Output the [x, y] coordinate of the center of the cell containing the given text.  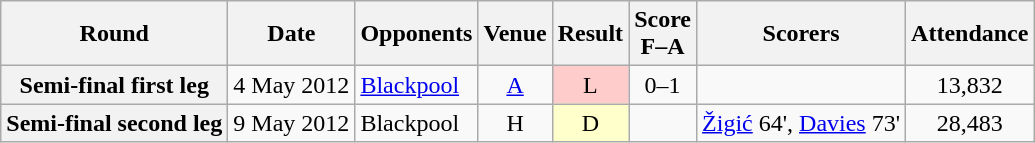
D [590, 123]
Opponents [416, 34]
Semi-final first leg [114, 85]
L [590, 85]
Round [114, 34]
ScoreF–A [663, 34]
Žigić 64', Davies 73' [802, 123]
H [515, 123]
A [515, 85]
Attendance [970, 34]
13,832 [970, 85]
Semi-final second leg [114, 123]
Result [590, 34]
4 May 2012 [292, 85]
Venue [515, 34]
Scorers [802, 34]
Date [292, 34]
0–1 [663, 85]
28,483 [970, 123]
9 May 2012 [292, 123]
